Find where the given text appears and provide that cell's center as [X, Y] coordinate. 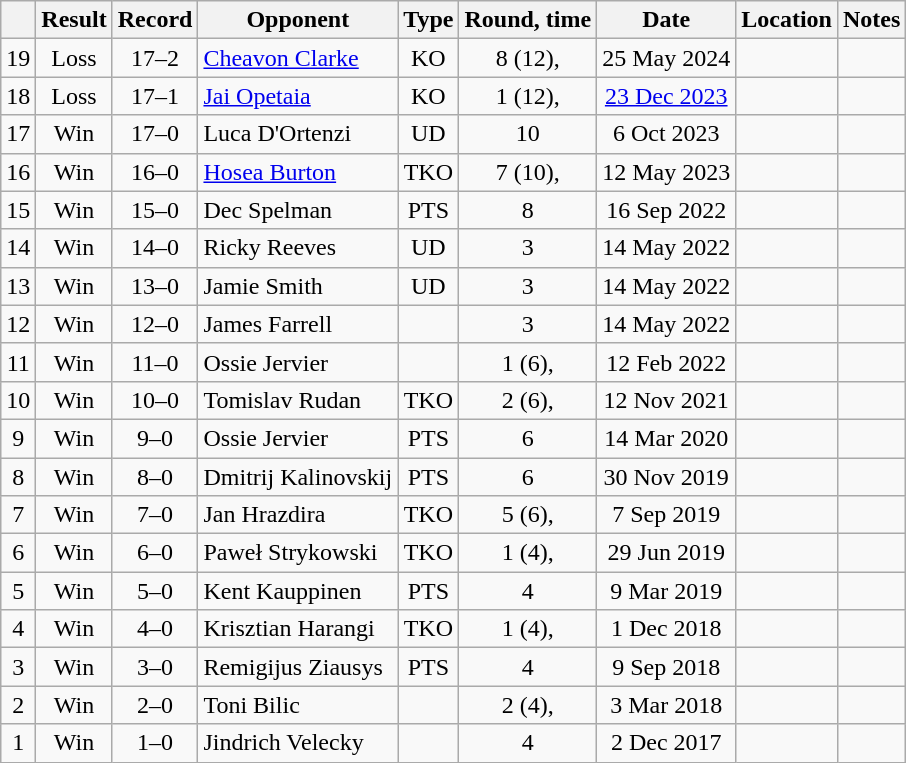
2 [18, 705]
12 May 2023 [666, 172]
Jan Hrazdira [298, 515]
5 [18, 591]
Dec Spelman [298, 210]
17–2 [155, 58]
12 Feb 2022 [666, 362]
Dmitrij Kalinovskij [298, 477]
Location [787, 20]
14 [18, 248]
3 Mar 2018 [666, 705]
Result [74, 20]
19 [18, 58]
16 Sep 2022 [666, 210]
9 Sep 2018 [666, 667]
9 Mar 2019 [666, 591]
1 [18, 743]
7–0 [155, 515]
30 Nov 2019 [666, 477]
1 (12), [528, 96]
Cheavon Clarke [298, 58]
12 Nov 2021 [666, 400]
8 (12), [528, 58]
11 [18, 362]
16–0 [155, 172]
Opponent [298, 20]
15–0 [155, 210]
9 [18, 438]
2 Dec 2017 [666, 743]
Remigijus Ziausys [298, 667]
Ricky Reeves [298, 248]
23 Dec 2023 [666, 96]
7 [18, 515]
13–0 [155, 286]
5 (6), [528, 515]
14–0 [155, 248]
12 [18, 324]
Luca D'Ortenzi [298, 134]
6–0 [155, 553]
25 May 2024 [666, 58]
Date [666, 20]
Type [428, 20]
12–0 [155, 324]
1 (6), [528, 362]
Jindrich Velecky [298, 743]
Jai Opetaia [298, 96]
2–0 [155, 705]
Round, time [528, 20]
2 (4), [528, 705]
Jamie Smith [298, 286]
4–0 [155, 629]
17–1 [155, 96]
8–0 [155, 477]
2 (6), [528, 400]
6 Oct 2023 [666, 134]
Kent Kauppinen [298, 591]
Hosea Burton [298, 172]
17 [18, 134]
1–0 [155, 743]
29 Jun 2019 [666, 553]
Toni Bilic [298, 705]
3–0 [155, 667]
5–0 [155, 591]
7 Sep 2019 [666, 515]
17–0 [155, 134]
1 Dec 2018 [666, 629]
13 [18, 286]
16 [18, 172]
15 [18, 210]
7 (10), [528, 172]
14 Mar 2020 [666, 438]
Record [155, 20]
11–0 [155, 362]
10–0 [155, 400]
Krisztian Harangi [298, 629]
9–0 [155, 438]
Tomislav Rudan [298, 400]
James Farrell [298, 324]
Notes [871, 20]
18 [18, 96]
Paweł Strykowski [298, 553]
